Extract the (x, y) coordinate from the center of the cell holding the provided text.  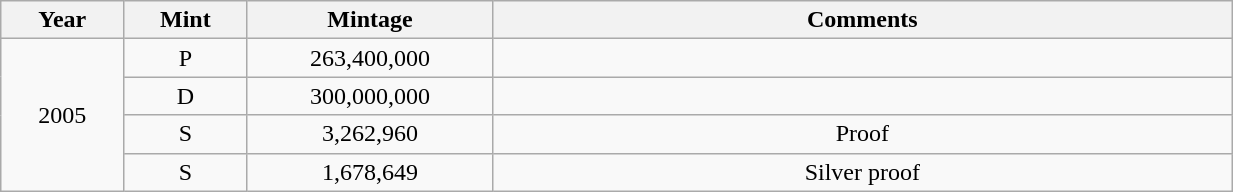
1,678,649 (370, 172)
2005 (62, 115)
Proof (862, 134)
263,400,000 (370, 58)
P (186, 58)
300,000,000 (370, 96)
Mint (186, 20)
Year (62, 20)
Silver proof (862, 172)
Comments (862, 20)
3,262,960 (370, 134)
D (186, 96)
Mintage (370, 20)
